Capture the cell that displays the provided text and extract its [X, Y] central coordinate. 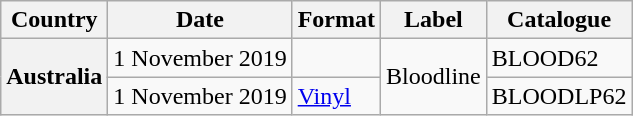
Vinyl [336, 96]
BLOOD62 [559, 58]
Date [200, 20]
Catalogue [559, 20]
Country [54, 20]
Australia [54, 77]
Label [434, 20]
BLOODLP62 [559, 96]
Format [336, 20]
Bloodline [434, 77]
